Search for the cell housing the specified text and yield its [X, Y] center coordinate. 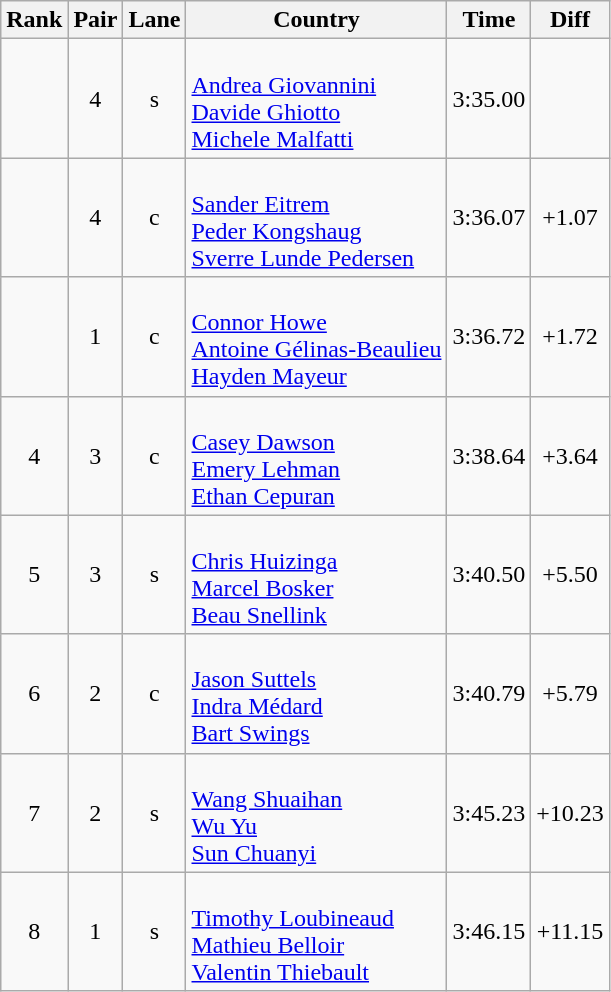
Wang ShuaihanWu YuSun Chuanyi [316, 812]
3:38.64 [489, 456]
Chris HuizingaMarcel BoskerBeau Snellink [316, 574]
Lane [154, 20]
3:36.07 [489, 218]
Country [316, 20]
Sander EitremPeder KongshaugSverre Lunde Pedersen [316, 218]
5 [34, 574]
6 [34, 694]
+1.07 [570, 218]
+11.15 [570, 932]
+5.79 [570, 694]
8 [34, 932]
+3.64 [570, 456]
3:45.23 [489, 812]
+1.72 [570, 336]
3:36.72 [489, 336]
+10.23 [570, 812]
7 [34, 812]
Rank [34, 20]
3:35.00 [489, 98]
3:40.50 [489, 574]
3:40.79 [489, 694]
Diff [570, 20]
3:46.15 [489, 932]
Casey DawsonEmery LehmanEthan Cepuran [316, 456]
Time [489, 20]
Connor HoweAntoine Gélinas-BeaulieuHayden Mayeur [316, 336]
Andrea GiovanniniDavide GhiottoMichele Malfatti [316, 98]
Jason SuttelsIndra MédardBart Swings [316, 694]
Timothy LoubineaudMathieu BelloirValentin Thiebault [316, 932]
+5.50 [570, 574]
Pair [96, 20]
